Detect which cell encompasses the target text, then output its [x, y] center coordinate. 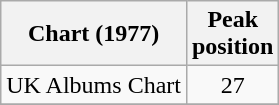
Peakposition [232, 34]
Chart (1977) [94, 34]
UK Albums Chart [94, 85]
27 [232, 85]
